Capture the cell that displays the provided text and extract its [x, y] central coordinate. 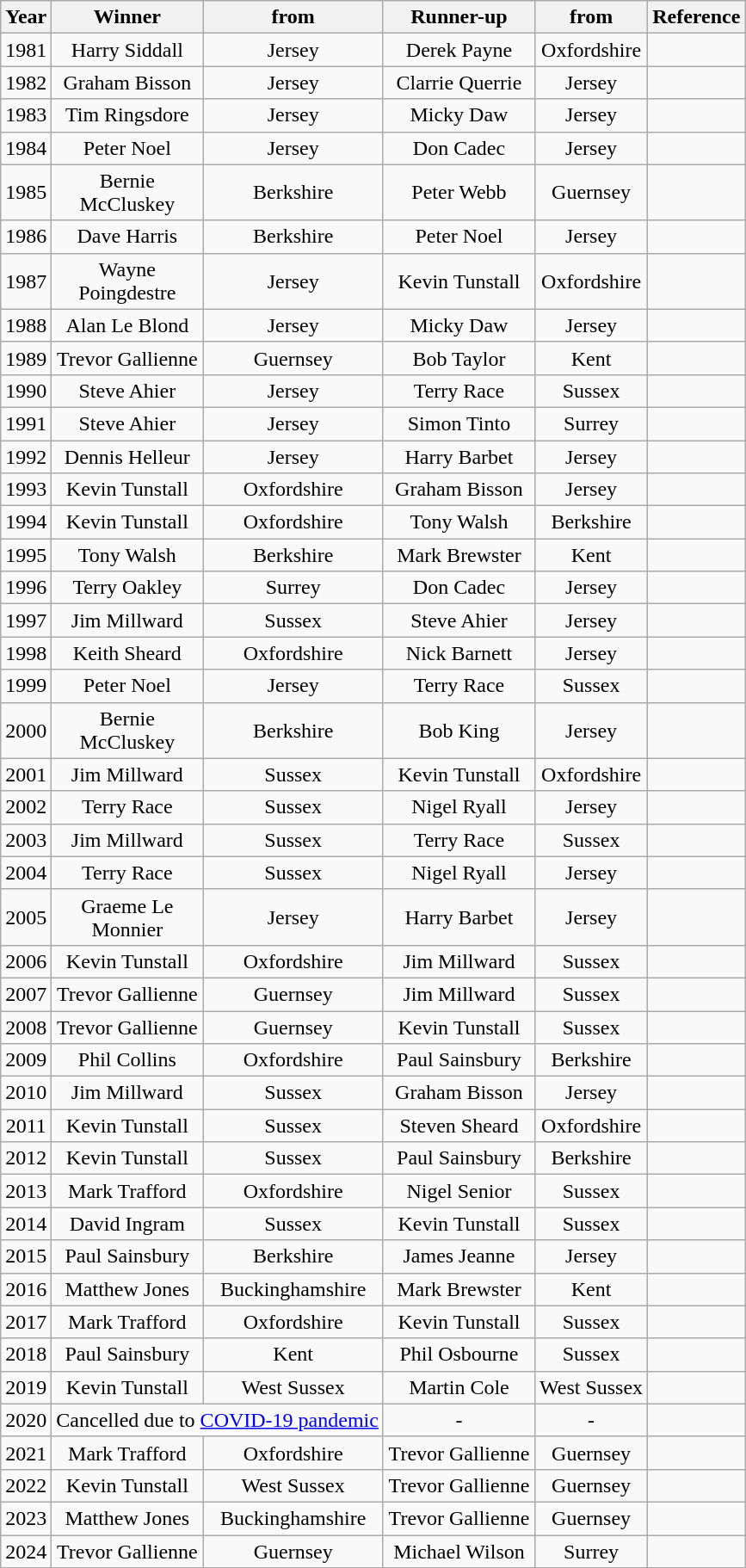
1997 [26, 620]
2002 [26, 807]
2004 [26, 873]
Phil Collins [127, 1060]
2009 [26, 1060]
1989 [26, 358]
1991 [26, 423]
2010 [26, 1093]
2018 [26, 1355]
Graeme Le Monnier [127, 917]
2022 [26, 1485]
Simon Tinto [459, 423]
2003 [26, 840]
Alan Le Blond [127, 325]
1994 [26, 522]
1993 [26, 490]
2007 [26, 994]
Derek Payne [459, 50]
2006 [26, 961]
2005 [26, 917]
2015 [26, 1256]
1983 [26, 115]
Nick Barnett [459, 653]
James Jeanne [459, 1256]
1995 [26, 555]
Runner-up [459, 17]
Keith Sheard [127, 653]
2008 [26, 1027]
Reference [697, 17]
2011 [26, 1126]
1990 [26, 391]
1986 [26, 237]
2021 [26, 1453]
2001 [26, 775]
2013 [26, 1191]
1984 [26, 148]
1981 [26, 50]
Cancelled due to COVID-19 pandemic [218, 1420]
Steven Sheard [459, 1126]
2017 [26, 1322]
Peter Webb [459, 193]
1985 [26, 193]
Martin Cole [459, 1387]
1999 [26, 686]
1992 [26, 457]
Dennis Helleur [127, 457]
2000 [26, 730]
2012 [26, 1158]
Michael Wilson [459, 1552]
2020 [26, 1420]
2016 [26, 1289]
David Ingram [127, 1224]
Nigel Senior [459, 1191]
1982 [26, 83]
2014 [26, 1224]
Clarrie Querrie [459, 83]
Terry Oakley [127, 588]
1988 [26, 325]
Wayne Poingdestre [127, 281]
Bob King [459, 730]
Winner [127, 17]
1996 [26, 588]
2019 [26, 1387]
Dave Harris [127, 237]
2023 [26, 1518]
1987 [26, 281]
Bob Taylor [459, 358]
Tim Ringsdore [127, 115]
1998 [26, 653]
Year [26, 17]
Phil Osbourne [459, 1355]
Harry Siddall [127, 50]
2024 [26, 1552]
